Find where the given text appears and provide that cell's center as (X, Y) coordinate. 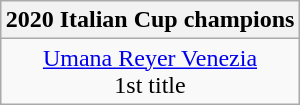
Umana Reyer Venezia 1st title (150, 72)
2020 Italian Cup champions (150, 20)
